Extract the (X, Y) coordinate from the center of the cell holding the provided text.  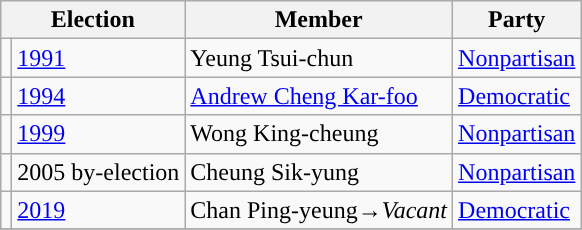
1994 (98, 96)
2005 by-election (98, 172)
Party (517, 20)
2019 (98, 210)
Election (93, 20)
1999 (98, 134)
1991 (98, 58)
Wong King-cheung (319, 134)
Member (319, 20)
Chan Ping-yeung→Vacant (319, 210)
Yeung Tsui-chun (319, 58)
Andrew Cheng Kar-foo (319, 96)
Cheung Sik-yung (319, 172)
